Scan for the cell matching the given text and deliver its [x, y] coordinate at center. 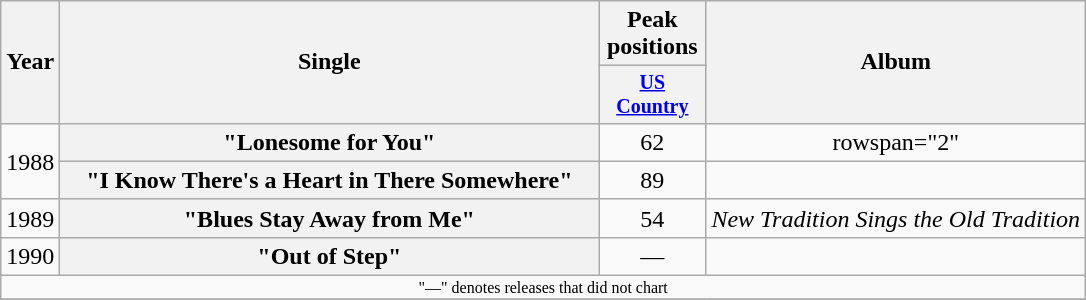
Peak positions [652, 34]
89 [652, 180]
"I Know There's a Heart in There Somewhere" [330, 180]
1990 [30, 256]
"—" denotes releases that did not chart [544, 288]
54 [652, 218]
US Country [652, 94]
"Blues Stay Away from Me" [330, 218]
New Tradition Sings the Old Tradition [896, 218]
— [652, 256]
1988 [30, 161]
Year [30, 62]
"Out of Step" [330, 256]
Single [330, 62]
"Lonesome for You" [330, 142]
rowspan="2" [896, 142]
Album [896, 62]
1989 [30, 218]
62 [652, 142]
